Scan for the cell matching the given text and deliver its [X, Y] coordinate at center. 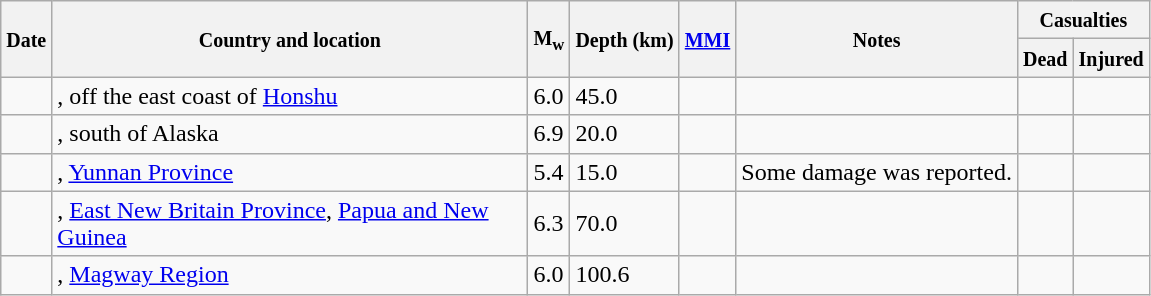
, East New Britain Province, Papua and New Guinea [290, 224]
Country and location [290, 39]
5.4 [549, 172]
70.0 [624, 224]
, south of Alaska [290, 134]
100.6 [624, 275]
Mw [549, 39]
, off the east coast of Honshu [290, 96]
20.0 [624, 134]
, Yunnan Province [290, 172]
MMI [708, 39]
45.0 [624, 96]
Notes [877, 39]
15.0 [624, 172]
6.3 [549, 224]
, Magway Region [290, 275]
6.9 [549, 134]
Date [26, 39]
Casualties [1083, 20]
Dead [1045, 58]
Injured [1111, 58]
Depth (km) [624, 39]
Some damage was reported. [877, 172]
